For the text-containing cell, return its midpoint in [x, y] coordinate format. 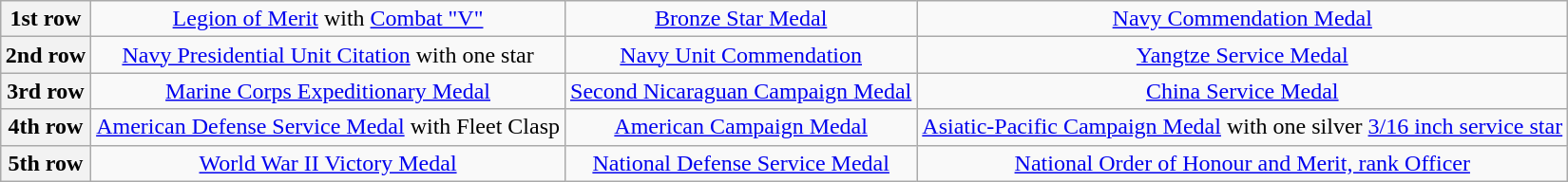
American Defense Service Medal with Fleet Clasp [329, 127]
Navy Commendation Medal [1243, 19]
5th row [46, 163]
Second Nicaraguan Campaign Medal [741, 91]
Navy Presidential Unit Citation with one star [329, 55]
National Order of Honour and Merit, rank Officer [1243, 163]
Asiatic-Pacific Campaign Medal with one silver 3/16 inch service star [1243, 127]
1st row [46, 19]
American Campaign Medal [741, 127]
Marine Corps Expeditionary Medal [329, 91]
Navy Unit Commendation [741, 55]
2nd row [46, 55]
4th row [46, 127]
National Defense Service Medal [741, 163]
Yangtze Service Medal [1243, 55]
World War II Victory Medal [329, 163]
Legion of Merit with Combat "V" [329, 19]
China Service Medal [1243, 91]
3rd row [46, 91]
Bronze Star Medal [741, 19]
